Find where the given text appears and provide that cell's center as (X, Y) coordinate. 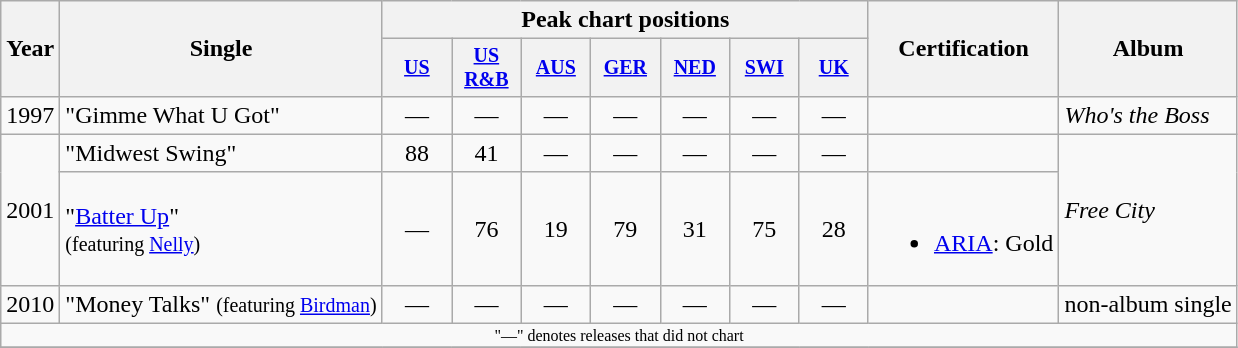
75 (764, 228)
"—" denotes releases that did not chart (619, 336)
Album (1148, 49)
31 (694, 228)
Single (221, 49)
19 (556, 228)
ARIA: Gold (963, 228)
Who's the Boss (1148, 115)
2010 (30, 304)
Free City (1148, 210)
Certification (963, 49)
"Gimme What U Got" (221, 115)
76 (486, 228)
88 (416, 153)
US R&B (486, 68)
Year (30, 49)
non-album single (1148, 304)
2001 (30, 210)
NED (694, 68)
28 (834, 228)
SWI (764, 68)
"Money Talks" (featuring Birdman) (221, 304)
41 (486, 153)
79 (626, 228)
"Batter Up"(featuring Nelly) (221, 228)
"Midwest Swing" (221, 153)
GER (626, 68)
AUS (556, 68)
1997 (30, 115)
US (416, 68)
UK (834, 68)
Peak chart positions (625, 20)
